Detect which cell encompasses the target text, then output its [X, Y] center coordinate. 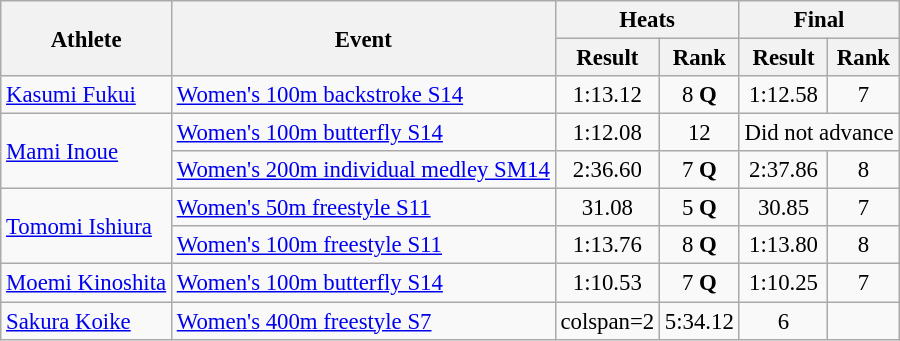
Women's 100m freestyle S11 [363, 245]
1:12.08 [607, 133]
6 [784, 321]
Women's 100m backstroke S14 [363, 95]
2:37.86 [784, 170]
5 Q [700, 208]
1:13.12 [607, 95]
Women's 400m freestyle S7 [363, 321]
1:12.58 [784, 95]
Women's 200m individual medley SM14 [363, 170]
Heats [647, 20]
Final [819, 20]
1:13.76 [607, 245]
Mami Inoue [86, 152]
Kasumi Fukui [86, 95]
Moemi Kinoshita [86, 283]
1:10.25 [784, 283]
Athlete [86, 38]
colspan=2 [607, 321]
5:34.12 [700, 321]
1:13.80 [784, 245]
Did not advance [819, 133]
Tomomi Ishiura [86, 226]
Sakura Koike [86, 321]
1:10.53 [607, 283]
Women's 50m freestyle S11 [363, 208]
31.08 [607, 208]
12 [700, 133]
30.85 [784, 208]
Event [363, 38]
2:36.60 [607, 170]
